Locate the cell with the specified text and output its [X, Y] center coordinate. 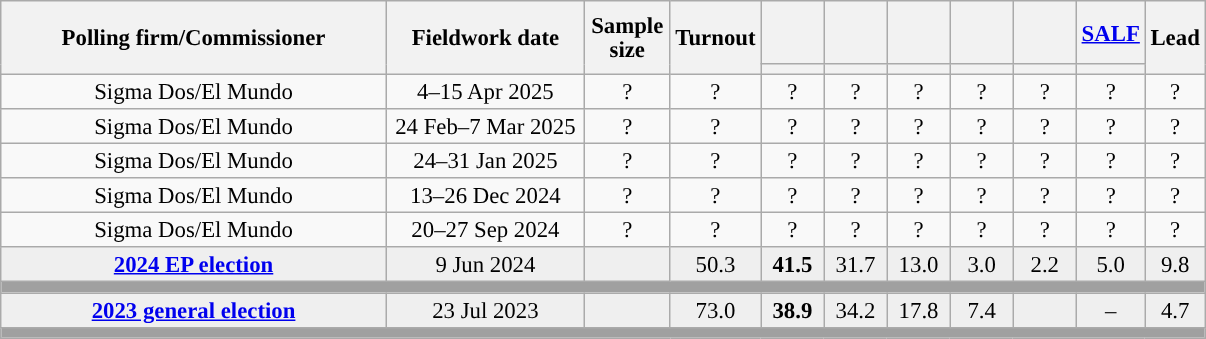
50.3 [716, 266]
24 Feb–7 Mar 2025 [485, 126]
– [1110, 310]
24–31 Jan 2025 [485, 162]
13–26 Dec 2024 [485, 196]
31.7 [856, 266]
Lead [1175, 38]
4–15 Apr 2025 [485, 92]
SALF [1110, 32]
38.9 [792, 310]
Sample size [627, 38]
3.0 [982, 266]
9 Jun 2024 [485, 266]
2023 general election [194, 310]
73.0 [716, 310]
23 Jul 2023 [485, 310]
7.4 [982, 310]
2024 EP election [194, 266]
9.8 [1175, 266]
17.8 [918, 310]
Turnout [716, 38]
34.2 [856, 310]
20–27 Sep 2024 [485, 230]
13.0 [918, 266]
4.7 [1175, 310]
2.2 [1044, 266]
Fieldwork date [485, 38]
41.5 [792, 266]
5.0 [1110, 266]
Polling firm/Commissioner [194, 38]
